From the cell containing the given text, extract its center point as (X, Y) coordinate. 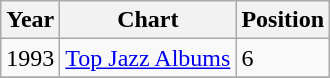
Chart (148, 20)
6 (283, 58)
Position (283, 20)
Top Jazz Albums (148, 58)
Year (30, 20)
1993 (30, 58)
